Determine the (x, y) coordinate at the center of the cell enclosing the given text.  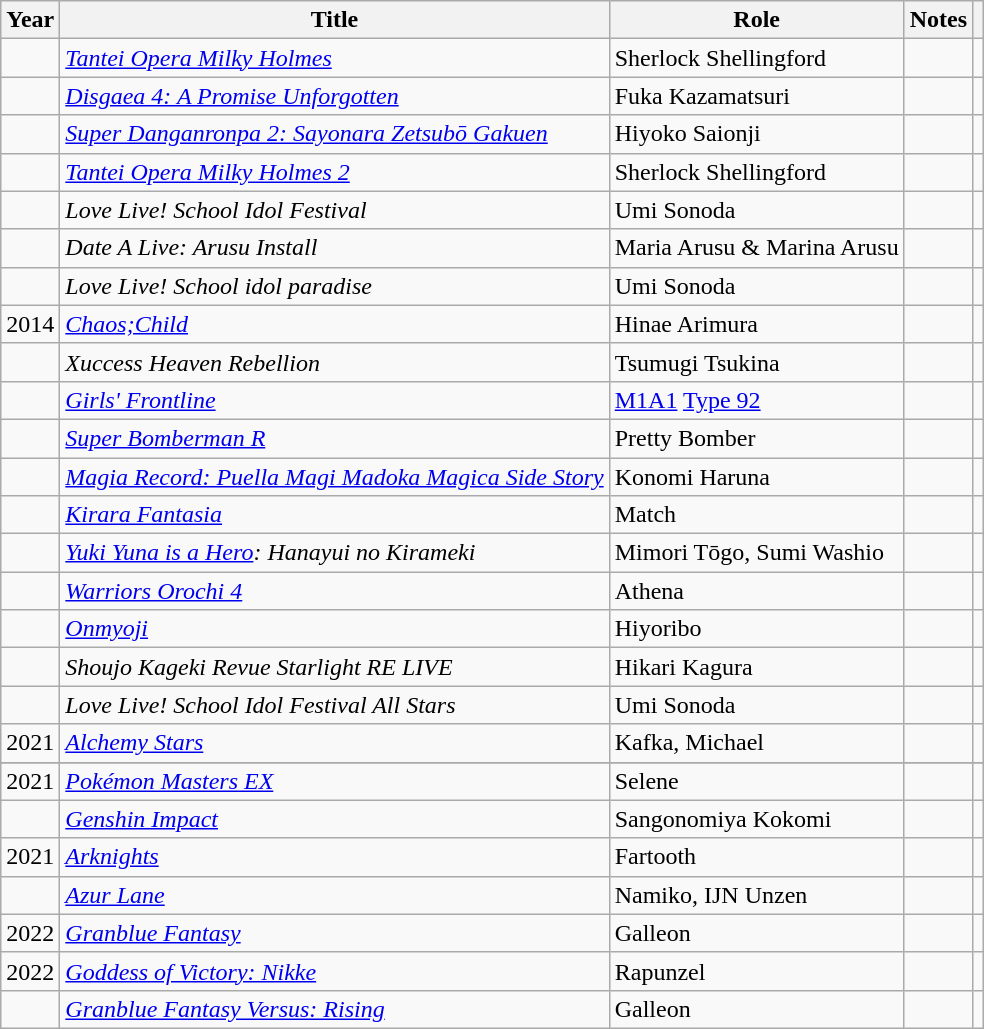
Title (334, 20)
Warriors Orochi 4 (334, 591)
M1A1 Type 92 (756, 400)
Love Live! School Idol Festival (334, 210)
Athena (756, 591)
Role (756, 20)
Selene (756, 781)
Date A Live: Arusu Install (334, 248)
Sangonomiya Kokomi (756, 819)
Alchemy Stars (334, 743)
Onmyoji (334, 629)
Girls' Frontline (334, 400)
Fartooth (756, 857)
Arknights (334, 857)
Magia Record: Puella Magi Madoka Magica Side Story (334, 477)
Tsumugi Tsukina (756, 362)
Super Bomberman R (334, 438)
Chaos;Child (334, 324)
Yuki Yuna is a Hero: Hanayui no Kirameki (334, 553)
Notes (938, 20)
Konomi Haruna (756, 477)
Namiko, IJN Unzen (756, 895)
Kirara Fantasia (334, 515)
Granblue Fantasy (334, 933)
Rapunzel (756, 971)
Goddess of Victory: Nikke (334, 971)
Mimori Tōgo, Sumi Washio (756, 553)
2014 (30, 324)
Love Live! School idol paradise (334, 286)
Xuccess Heaven Rebellion (334, 362)
Hinae Arimura (756, 324)
Tantei Opera Milky Holmes (334, 58)
Fuka Kazamatsuri (756, 96)
Maria Arusu & Marina Arusu (756, 248)
Hikari Kagura (756, 667)
Match (756, 515)
Azur Lane (334, 895)
Genshin Impact (334, 819)
Hiyoribo (756, 629)
Shoujo Kageki Revue Starlight RE LIVE (334, 667)
Pokémon Masters EX (334, 781)
Disgaea 4: A Promise Unforgotten (334, 96)
Hiyoko Saionji (756, 134)
Kafka, Michael (756, 743)
Year (30, 20)
Tantei Opera Milky Holmes 2 (334, 172)
Pretty Bomber (756, 438)
Love Live! School Idol Festival All Stars (334, 705)
Granblue Fantasy Versus: Rising (334, 1009)
Super Danganronpa 2: Sayonara Zetsubō Gakuen (334, 134)
